Return (x, y) of the center of cell containing provided text 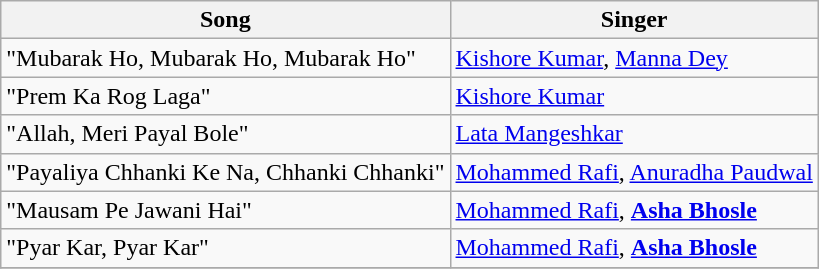
"Payaliya Chhanki Ke Na, Chhanki Chhanki" (226, 172)
"Prem Ka Rog Laga" (226, 96)
Mohammed Rafi, Anuradha Paudwal (634, 172)
"Mubarak Ho, Mubarak Ho, Mubarak Ho" (226, 58)
Kishore Kumar, Manna Dey (634, 58)
Lata Mangeshkar (634, 134)
"Pyar Kar, Pyar Kar" (226, 248)
"Allah, Meri Payal Bole" (226, 134)
Singer (634, 20)
Song (226, 20)
Kishore Kumar (634, 96)
"Mausam Pe Jawani Hai" (226, 210)
